Return (X, Y) of the center of cell containing provided text 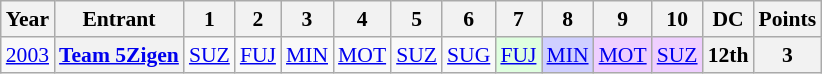
6 (468, 19)
12th (728, 55)
5 (416, 19)
Entrant (119, 19)
DC (728, 19)
7 (518, 19)
SUG (468, 55)
2003 (28, 55)
4 (362, 19)
1 (210, 19)
Year (28, 19)
2 (258, 19)
9 (623, 19)
10 (678, 19)
Team 5Zigen (119, 55)
Points (788, 19)
8 (568, 19)
